Identify which cell holds the provided text, then report its (x, y) central coordinate. 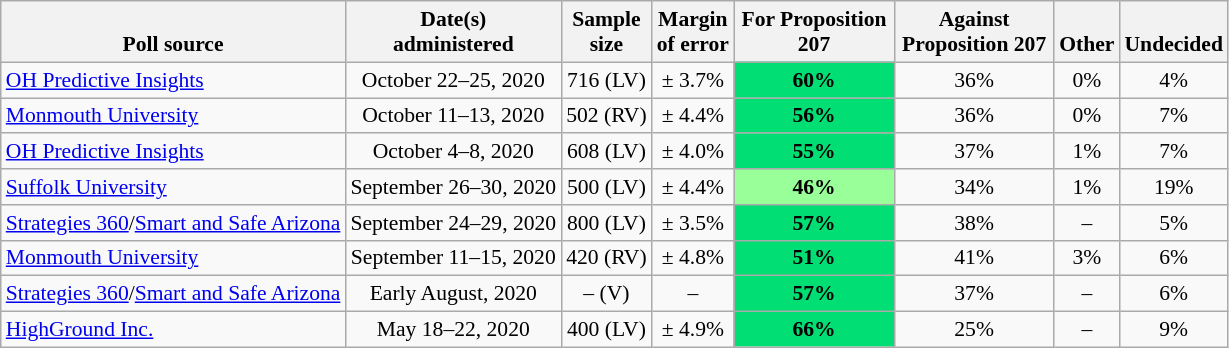
Samplesize (606, 32)
420 (RV) (606, 258)
October 4–8, 2020 (453, 152)
Poll source (174, 32)
October 22–25, 2020 (453, 80)
Early August, 2020 (453, 294)
Against Proposition 207 (974, 32)
5% (1173, 223)
608 (LV) (606, 152)
± 4.8% (693, 258)
For Proposition 207 (814, 32)
56% (814, 116)
19% (1173, 187)
September 11–15, 2020 (453, 258)
9% (1173, 330)
41% (974, 258)
± 3.5% (693, 223)
66% (814, 330)
September 26–30, 2020 (453, 187)
4% (1173, 80)
Date(s)administered (453, 32)
HighGround Inc. (174, 330)
3% (1086, 258)
Other (1086, 32)
716 (LV) (606, 80)
500 (LV) (606, 187)
800 (LV) (606, 223)
± 3.7% (693, 80)
60% (814, 80)
34% (974, 187)
Marginof error (693, 32)
May 18–22, 2020 (453, 330)
38% (974, 223)
25% (974, 330)
± 4.9% (693, 330)
400 (LV) (606, 330)
Suffolk University (174, 187)
55% (814, 152)
502 (RV) (606, 116)
September 24–29, 2020 (453, 223)
Undecided (1173, 32)
± 4.0% (693, 152)
October 11–13, 2020 (453, 116)
46% (814, 187)
51% (814, 258)
– (V) (606, 294)
